Locate the cell with the specified text and output its [X, Y] center coordinate. 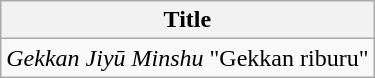
Gekkan Jiyū Minshu "Gekkan riburu" [188, 58]
Title [188, 20]
